From the cell containing the given text, extract its center point as [X, Y] coordinate. 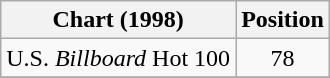
78 [283, 58]
Position [283, 20]
U.S. Billboard Hot 100 [118, 58]
Chart (1998) [118, 20]
